From the cell containing the given text, extract its center point as (X, Y) coordinate. 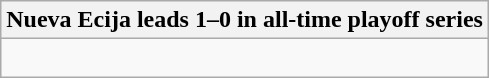
Nueva Ecija leads 1–0 in all-time playoff series (245, 20)
